Pinpoint the cell where the given text exists, returning its (X, Y) midpoint coordinate. 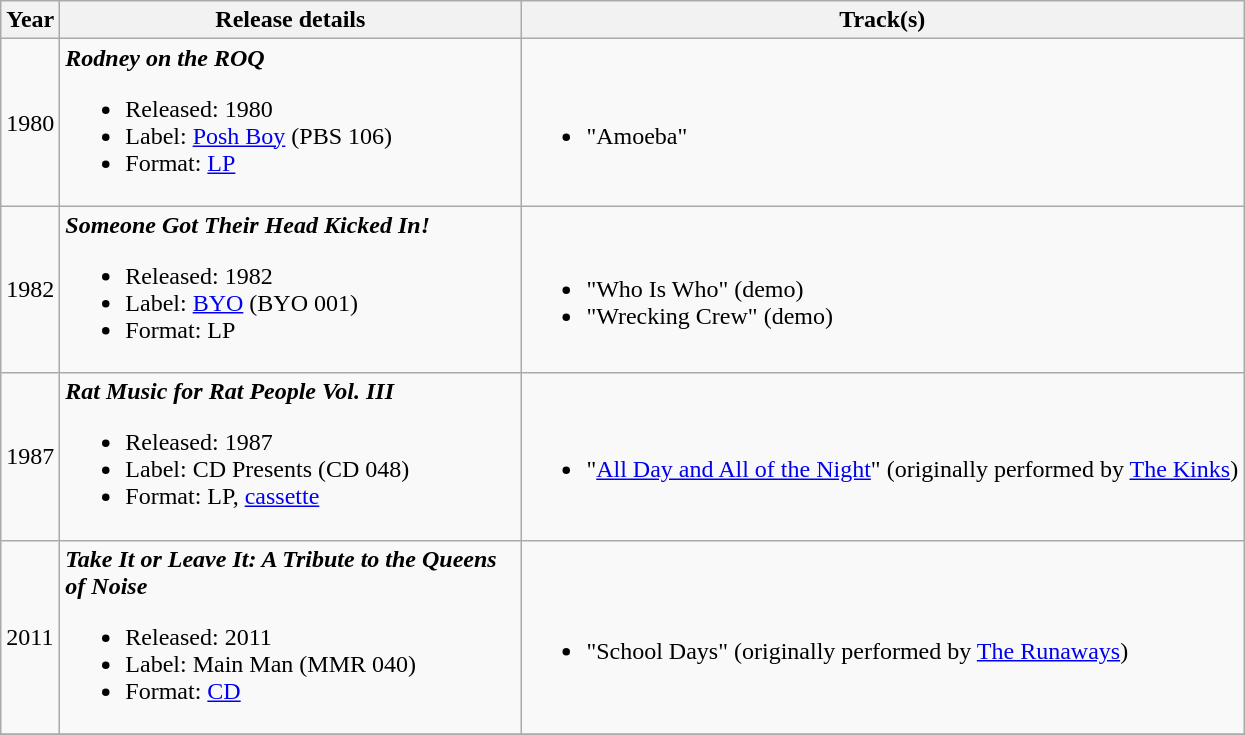
Someone Got Their Head Kicked In!Released: 1982Label: BYO (BYO 001)Format: LP (290, 290)
"Amoeba" (882, 122)
Rodney on the ROQReleased: 1980Label: Posh Boy (PBS 106)Format: LP (290, 122)
"All Day and All of the Night" (originally performed by The Kinks) (882, 456)
"School Days" (originally performed by The Runaways) (882, 637)
1987 (30, 456)
Take It or Leave It: A Tribute to the Queens of NoiseReleased: 2011Label: Main Man (MMR 040)Format: CD (290, 637)
2011 (30, 637)
1982 (30, 290)
1980 (30, 122)
Year (30, 20)
Rat Music for Rat People Vol. IIIReleased: 1987Label: CD Presents (CD 048)Format: LP, cassette (290, 456)
"Who Is Who" (demo)"Wrecking Crew" (demo) (882, 290)
Track(s) (882, 20)
Release details (290, 20)
